Search for the cell housing the specified text and yield its (x, y) center coordinate. 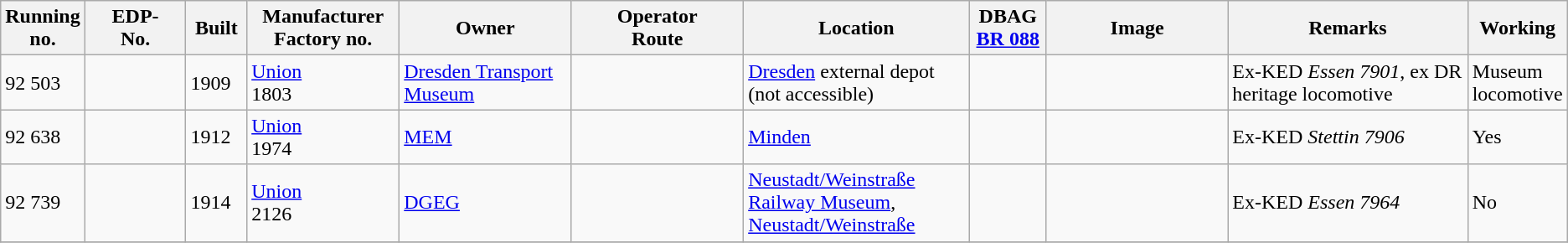
Dresden external depot(not accessible) (856, 82)
92 638 (43, 137)
Museum locomotive (1518, 82)
Ex-KED Essen 7964 (1348, 203)
Built (216, 28)
DGEG (486, 203)
Image (1137, 28)
92 503 (43, 82)
1909 (216, 82)
Union2126 (323, 203)
Ex-KED Essen 7901, ex DR heritage locomotive (1348, 82)
1912 (216, 137)
Yes (1518, 137)
EDP-No. (136, 28)
Minden (856, 137)
Neustadt/Weinstraße Railway Museum, Neustadt/Weinstraße (856, 203)
Working (1518, 28)
Ex-KED Stettin 7906 (1348, 137)
92 739 (43, 203)
ManufacturerFactory no. (323, 28)
Remarks (1348, 28)
Union1974 (323, 137)
Location (856, 28)
No (1518, 203)
MEM (486, 137)
Union1803 (323, 82)
1914 (216, 203)
Dresden Transport Museum (486, 82)
Owner (486, 28)
DBAGBR 088 (1008, 28)
OperatorRoute (658, 28)
Runningno. (43, 28)
